Capture the cell that displays the provided text and extract its [x, y] central coordinate. 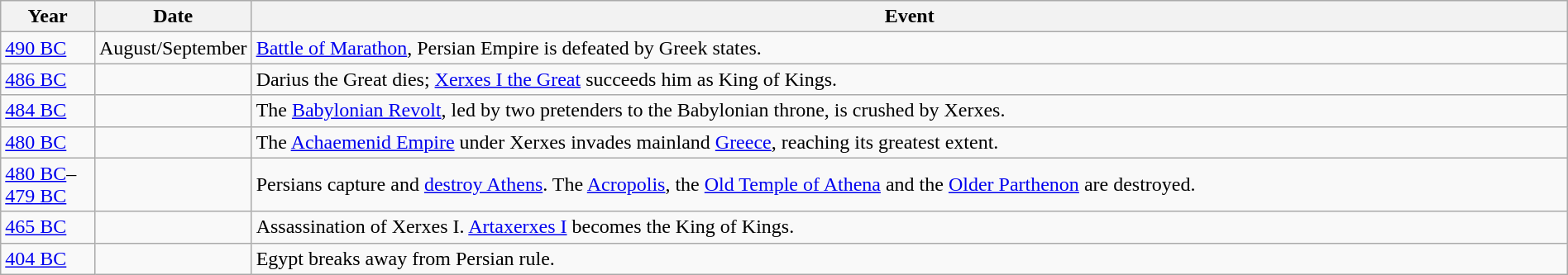
Battle of Marathon, Persian Empire is defeated by Greek states. [910, 48]
490 BC [48, 48]
480 BC [48, 142]
484 BC [48, 111]
The Babylonian Revolt, led by two pretenders to the Babylonian throne, is crushed by Xerxes. [910, 111]
Darius the Great dies; Xerxes I the Great succeeds him as King of Kings. [910, 79]
The Achaemenid Empire under Xerxes invades mainland Greece, reaching its greatest extent. [910, 142]
486 BC [48, 79]
Event [910, 17]
Year [48, 17]
Persians capture and destroy Athens. The Acropolis, the Old Temple of Athena and the Older Parthenon are destroyed. [910, 185]
465 BC [48, 227]
Egypt breaks away from Persian rule. [910, 258]
Date [173, 17]
480 BC–479 BC [48, 185]
Assassination of Xerxes I. Artaxerxes I becomes the King of Kings. [910, 227]
404 BC [48, 258]
August/September [173, 48]
